Return the (x, y) coordinate for the center point of the cell that contains the specified text.  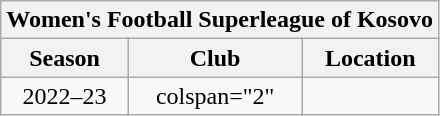
2022–23 (65, 96)
Season (65, 58)
Club (215, 58)
Location (370, 58)
colspan="2" (215, 96)
Women's Football Superleague of Kosovo (220, 20)
